Detect which cell encompasses the target text, then output its [x, y] center coordinate. 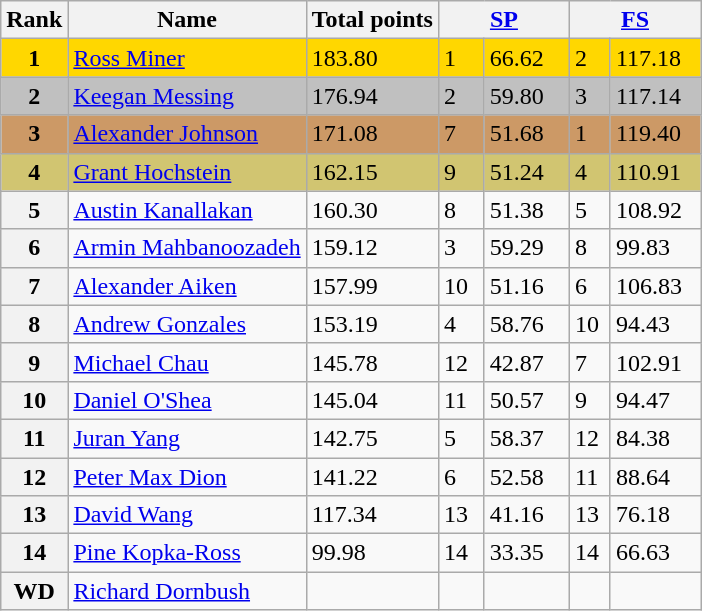
66.62 [526, 58]
94.47 [655, 400]
42.87 [526, 362]
183.80 [372, 58]
159.12 [372, 248]
117.14 [655, 96]
51.68 [526, 134]
76.18 [655, 515]
171.08 [372, 134]
145.04 [372, 400]
WD [34, 591]
66.63 [655, 553]
Michael Chau [187, 362]
99.98 [372, 553]
Richard Dornbush [187, 591]
41.16 [526, 515]
110.91 [655, 172]
Austin Kanallakan [187, 210]
84.38 [655, 438]
Alexander Aiken [187, 286]
50.57 [526, 400]
58.37 [526, 438]
Keegan Messing [187, 96]
102.91 [655, 362]
99.83 [655, 248]
106.83 [655, 286]
Armin Mahbanoozadeh [187, 248]
51.24 [526, 172]
Rank [34, 20]
David Wang [187, 515]
141.22 [372, 477]
Juran Yang [187, 438]
108.92 [655, 210]
Daniel O'Shea [187, 400]
119.40 [655, 134]
117.34 [372, 515]
157.99 [372, 286]
142.75 [372, 438]
Total points [372, 20]
88.64 [655, 477]
153.19 [372, 324]
162.15 [372, 172]
117.18 [655, 58]
FS [634, 20]
Andrew Gonzales [187, 324]
33.35 [526, 553]
Grant Hochstein [187, 172]
Peter Max Dion [187, 477]
145.78 [372, 362]
Alexander Johnson [187, 134]
SP [504, 20]
59.29 [526, 248]
160.30 [372, 210]
Pine Kopka-Ross [187, 553]
94.43 [655, 324]
58.76 [526, 324]
51.16 [526, 286]
Name [187, 20]
52.58 [526, 477]
Ross Miner [187, 58]
51.38 [526, 210]
59.80 [526, 96]
176.94 [372, 96]
